Extract the [X, Y] coordinate from the center of the cell holding the provided text.  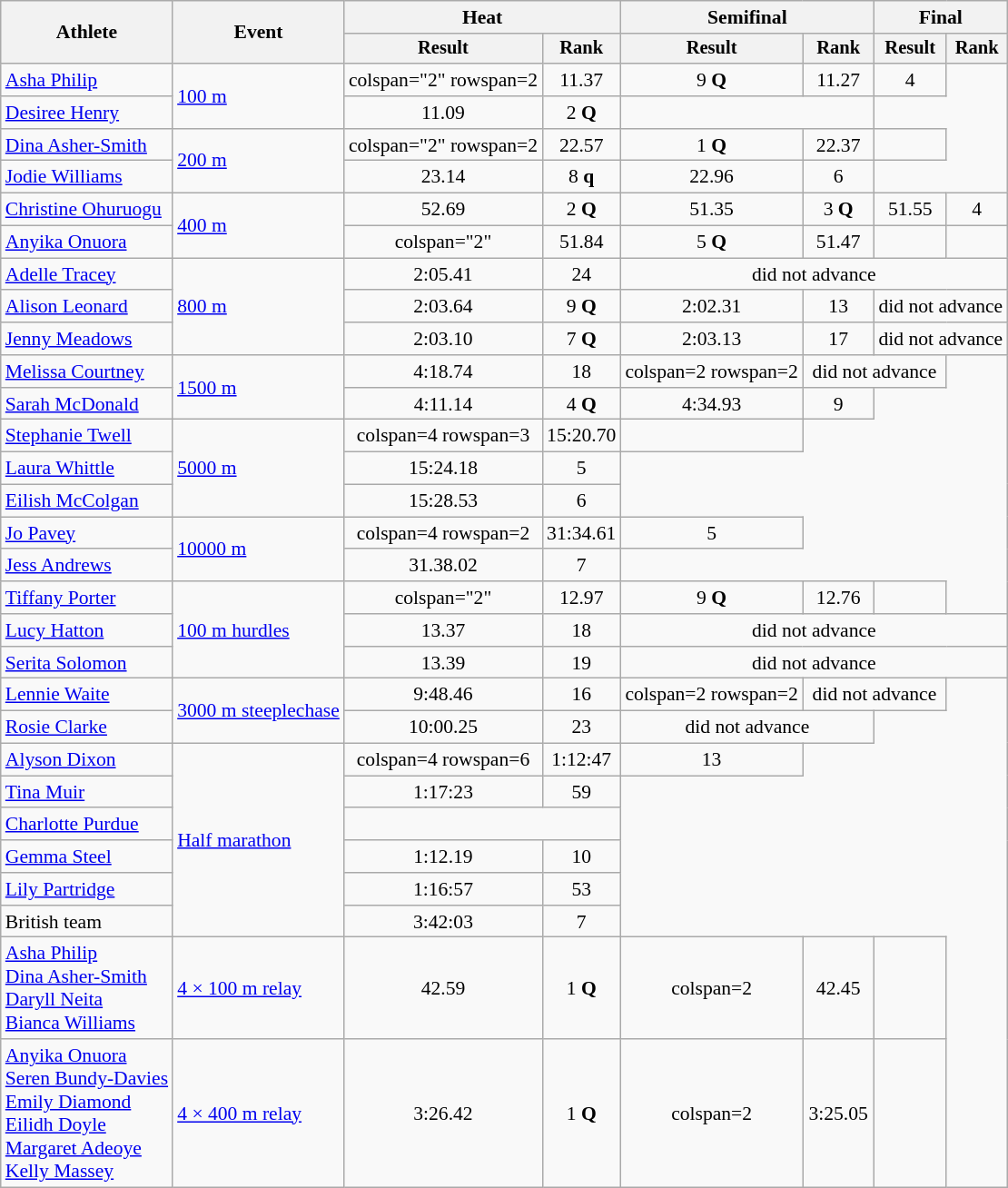
11.27 [839, 80]
2:02.31 [712, 307]
400 m [258, 225]
Jess Andrews [87, 566]
23 [581, 728]
4:11.14 [443, 404]
Tina Muir [87, 792]
42.59 [443, 988]
1:16:57 [443, 889]
Melissa Courtney [87, 371]
51.84 [581, 243]
9:48.46 [443, 695]
Event [258, 33]
Asha PhilipDina Asher-SmithDaryll NeitaBianca Williams [87, 988]
31.38.02 [443, 566]
8 q [581, 177]
1:17:23 [443, 792]
4:18.74 [443, 371]
100 m hurdles [258, 630]
51.35 [712, 210]
5000 m [258, 469]
10:00.25 [443, 728]
11.37 [581, 80]
3:25.05 [839, 1114]
22.57 [581, 145]
Athlete [87, 33]
Gemma Steel [87, 856]
7 Q [581, 339]
5 Q [712, 243]
19 [581, 663]
13.39 [443, 663]
Semifinal [746, 17]
53 [581, 889]
13.37 [443, 630]
Stephanie Twell [87, 436]
15:28.53 [443, 501]
15:20.70 [581, 436]
12.97 [581, 598]
52.69 [443, 210]
16 [581, 695]
Serita Solomon [87, 663]
59 [581, 792]
2:03.64 [443, 307]
Lily Partridge [87, 889]
1:12:47 [581, 760]
15:24.18 [443, 469]
Lennie Waite [87, 695]
3:42:03 [443, 922]
23.14 [443, 177]
Heat [482, 17]
4 × 400 m relay [258, 1114]
Desiree Henry [87, 113]
3 Q [839, 210]
Laura Whittle [87, 469]
10 [581, 856]
51.55 [910, 210]
Final [941, 17]
Jenny Meadows [87, 339]
11.09 [443, 113]
Tiffany Porter [87, 598]
3000 m steeplechase [258, 710]
51.47 [839, 243]
Asha Philip [87, 80]
Charlotte Purdue [87, 825]
Dina Asher-Smith [87, 145]
1500 m [258, 387]
colspan=4 rowspan=3 [443, 436]
200 m [258, 162]
Alison Leonard [87, 307]
Lucy Hatton [87, 630]
9 [839, 404]
12.76 [839, 598]
Christine Ohuruogu [87, 210]
2:03.13 [712, 339]
2:03.10 [443, 339]
1:12.19 [443, 856]
Rosie Clarke [87, 728]
10000 m [258, 549]
800 m [258, 307]
British team [87, 922]
Jodie Williams [87, 177]
Anyika Onuora [87, 243]
3:26.42 [443, 1114]
4 × 100 m relay [258, 988]
colspan=4 rowspan=2 [443, 533]
Adelle Tracey [87, 274]
42.45 [839, 988]
colspan=4 rowspan=6 [443, 760]
22.96 [712, 177]
4:34.93 [712, 404]
4 Q [581, 404]
2:05.41 [443, 274]
Anyika Onuora Seren Bundy-DaviesEmily Diamond Eilidh DoyleMargaret Adeoye Kelly Massey [87, 1114]
100 m [258, 96]
31:34.61 [581, 533]
Eilish McColgan [87, 501]
17 [839, 339]
24 [581, 274]
22.37 [839, 145]
Alyson Dixon [87, 760]
Half marathon [258, 841]
Sarah McDonald [87, 404]
Jo Pavey [87, 533]
